Return (X, Y) of the center of cell containing provided text 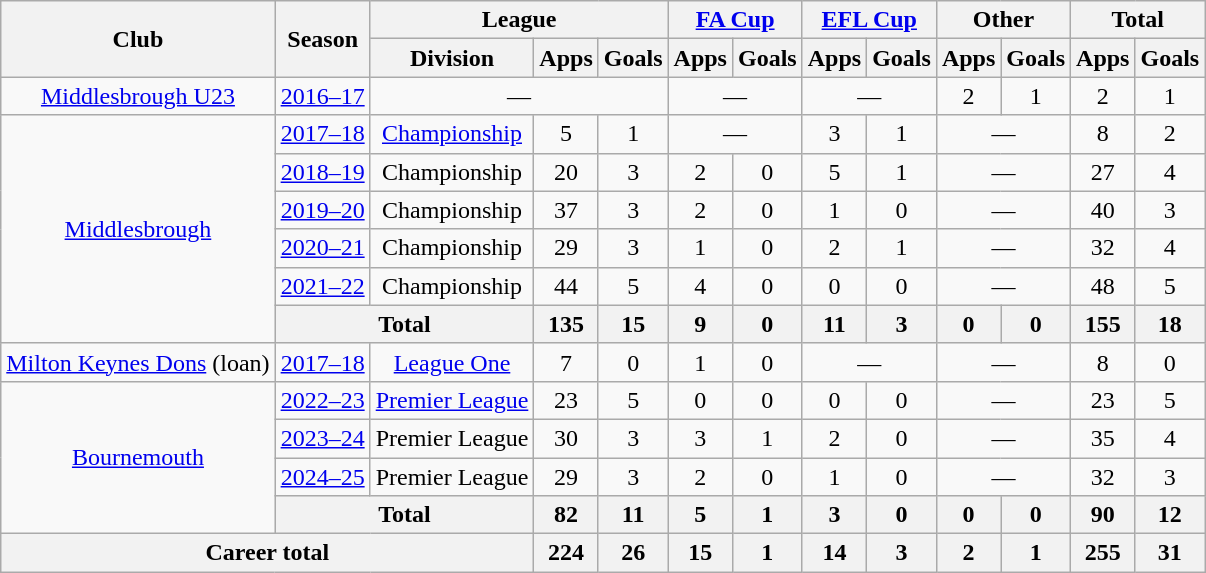
30 (566, 438)
Club (138, 39)
26 (633, 553)
18 (1170, 324)
League (519, 20)
7 (566, 362)
2021–22 (322, 286)
EFL Cup (869, 20)
Middlesbrough U23 (138, 96)
League One (452, 362)
Season (322, 39)
2019–20 (322, 210)
12 (1170, 515)
37 (566, 210)
2020–21 (322, 248)
27 (1103, 172)
Bournemouth (138, 457)
31 (1170, 553)
44 (566, 286)
2022–23 (322, 400)
Middlesbrough (138, 229)
FA Cup (735, 20)
35 (1103, 438)
48 (1103, 286)
Division (452, 58)
255 (1103, 553)
Other (1003, 20)
14 (834, 553)
9 (700, 324)
135 (566, 324)
224 (566, 553)
2018–19 (322, 172)
90 (1103, 515)
155 (1103, 324)
20 (566, 172)
82 (566, 515)
2024–25 (322, 477)
2023–24 (322, 438)
2016–17 (322, 96)
40 (1103, 210)
Milton Keynes Dons (loan) (138, 362)
Career total (268, 553)
